Search for the cell housing the specified text and yield its [X, Y] center coordinate. 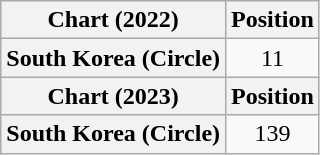
11 [273, 58]
Chart (2022) [114, 20]
139 [273, 134]
Chart (2023) [114, 96]
